Scan for the cell matching the given text and deliver its (X, Y) coordinate at center. 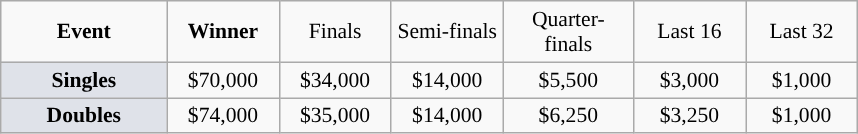
$34,000 (335, 80)
Last 16 (689, 32)
Winner (223, 32)
$3,250 (689, 116)
$5,500 (568, 80)
Finals (335, 32)
Event (84, 32)
$74,000 (223, 116)
Singles (84, 80)
$35,000 (335, 116)
$3,000 (689, 80)
Last 32 (802, 32)
Semi-finals (447, 32)
Quarter-finals (568, 32)
Doubles (84, 116)
$70,000 (223, 80)
$6,250 (568, 116)
